Provide the (x, y) coordinate of the cell's center where the given text is located.  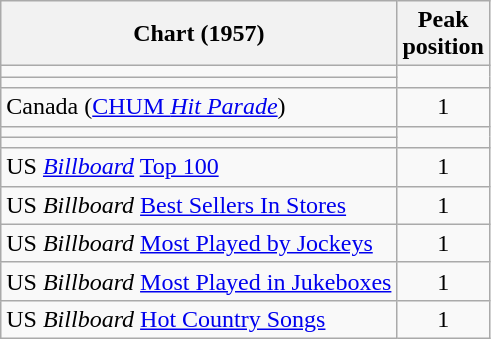
Peakposition (443, 34)
US Billboard Most Played in Jukeboxes (199, 281)
US Billboard Top 100 (199, 167)
Chart (1957) (199, 34)
US Billboard Hot Country Songs (199, 319)
US Billboard Most Played by Jockeys (199, 243)
Canada (CHUM Hit Parade) (199, 107)
US Billboard Best Sellers In Stores (199, 205)
